Return the [X, Y] coordinate for the center point of the cell that contains the specified text.  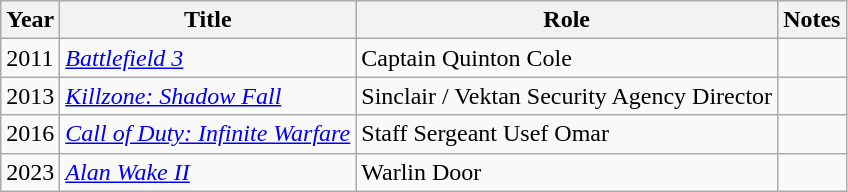
Captain Quinton Cole [567, 58]
Killzone: Shadow Fall [208, 96]
Role [567, 20]
Staff Sergeant Usef Omar [567, 134]
Title [208, 20]
Battlefield 3 [208, 58]
Call of Duty: Infinite Warfare [208, 134]
Year [30, 20]
2023 [30, 172]
Notes [812, 20]
Alan Wake II [208, 172]
Warlin Door [567, 172]
2011 [30, 58]
Sinclair / Vektan Security Agency Director [567, 96]
2016 [30, 134]
2013 [30, 96]
